Pinpoint the cell where the given text exists, returning its [X, Y] midpoint coordinate. 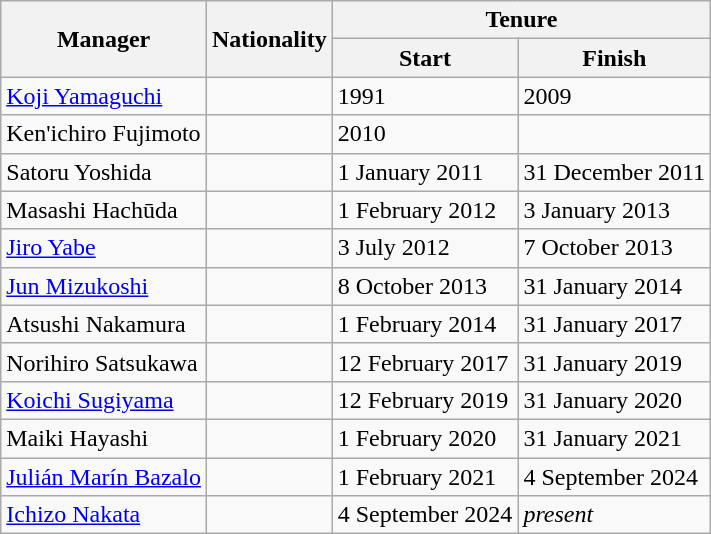
Julián Marín Bazalo [104, 477]
31 January 2017 [614, 324]
Tenure [521, 20]
Ichizo Nakata [104, 515]
Norihiro Satsukawa [104, 362]
1991 [425, 96]
Jiro Yabe [104, 248]
31 January 2019 [614, 362]
Maiki Hayashi [104, 438]
3 July 2012 [425, 248]
1 February 2021 [425, 477]
31 January 2020 [614, 400]
12 February 2019 [425, 400]
12 February 2017 [425, 362]
Start [425, 58]
Ken'ichiro Fujimoto [104, 134]
Nationality [269, 39]
Finish [614, 58]
Manager [104, 39]
2010 [425, 134]
Satoru Yoshida [104, 172]
1 February 2014 [425, 324]
Koji Yamaguchi [104, 96]
3 January 2013 [614, 210]
Atsushi Nakamura [104, 324]
Masashi Hachūda [104, 210]
Jun Mizukoshi [104, 286]
2009 [614, 96]
31 December 2011 [614, 172]
Koichi Sugiyama [104, 400]
7 October 2013 [614, 248]
1 January 2011 [425, 172]
8 October 2013 [425, 286]
1 February 2012 [425, 210]
1 February 2020 [425, 438]
31 January 2021 [614, 438]
31 January 2014 [614, 286]
present [614, 515]
